From the cell containing the given text, extract its center point as [X, Y] coordinate. 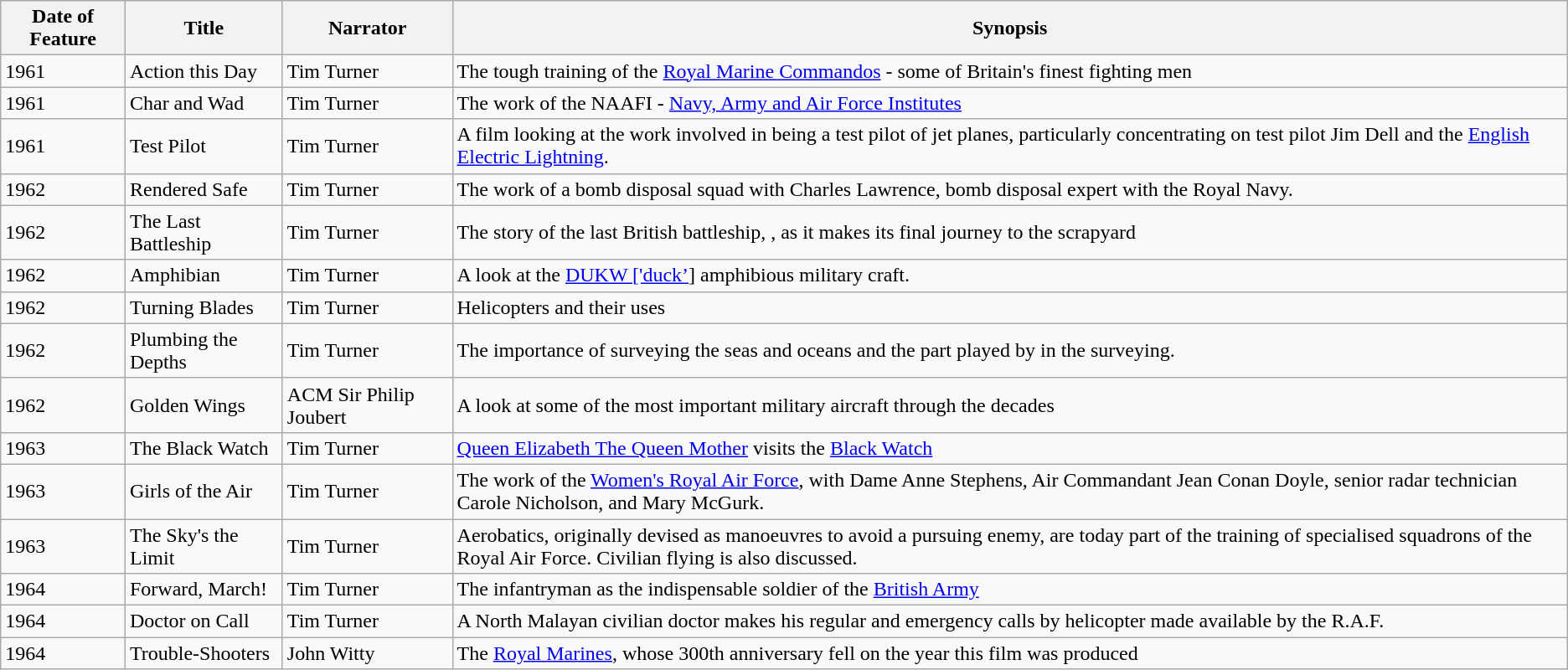
The tough training of the Royal Marine Commandos - some of Britain's finest fighting men [1010, 71]
Narrator [367, 28]
A look at some of the most important military aircraft through the decades [1010, 405]
The infantryman as the indispensable soldier of the British Army [1010, 590]
Turning Blades [204, 307]
John Witty [367, 653]
Forward, March! [204, 590]
Doctor on Call [204, 621]
The Royal Marines, whose 300th anniversary fell on the year this film was produced [1010, 653]
Synopsis [1010, 28]
Char and Wad [204, 103]
The importance of surveying the seas and oceans and the part played by in the surveying. [1010, 350]
Queen Elizabeth The Queen Mother visits the Black Watch [1010, 448]
The Sky's the Limit [204, 546]
A North Malayan civilian doctor makes his regular and emergency calls by helicopter made available by the R.A.F. [1010, 621]
Amphibian [204, 276]
Title [204, 28]
The work of the NAAFI - Navy, Army and Air Force Institutes [1010, 103]
Test Pilot [204, 146]
The Black Watch [204, 448]
Golden Wings [204, 405]
A look at the DUKW ['duck’] amphibious military craft. [1010, 276]
Date of Feature [64, 28]
The work of a bomb disposal squad with Charles Lawrence, bomb disposal expert with the Royal Navy. [1010, 189]
Plumbing the Depths [204, 350]
Helicopters and their uses [1010, 307]
ACM Sir Philip Joubert [367, 405]
The story of the last British battleship, , as it makes its final journey to the scrapyard [1010, 233]
Trouble-Shooters [204, 653]
Rendered Safe [204, 189]
Girls of the Air [204, 491]
The Last Battleship [204, 233]
Action this Day [204, 71]
